For the text-containing cell, return its midpoint in [X, Y] coordinate format. 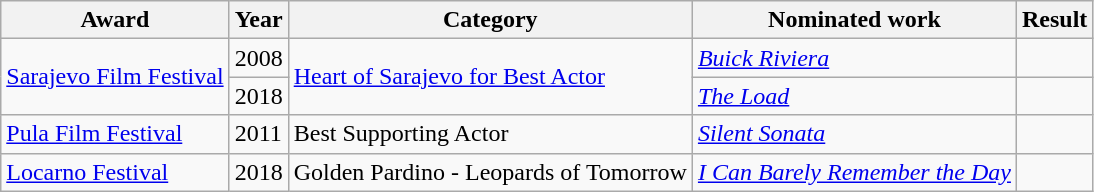
Heart of Sarajevo for Best Actor [490, 77]
Result [1054, 20]
Best Supporting Actor [490, 134]
Pula Film Festival [115, 134]
The Load [854, 96]
Locarno Festival [115, 172]
Silent Sonata [854, 134]
Buick Riviera [854, 58]
Nominated work [854, 20]
Category [490, 20]
Year [258, 20]
2008 [258, 58]
Award [115, 20]
Golden Pardino - Leopards of Tomorrow [490, 172]
2011 [258, 134]
I Can Barely Remember the Day [854, 172]
Sarajevo Film Festival [115, 77]
